Pinpoint the cell where the given text exists, returning its (x, y) midpoint coordinate. 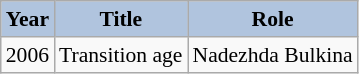
Year (28, 19)
2006 (28, 55)
Role (273, 19)
Nadezhda Bulkina (273, 55)
Transition age (120, 55)
Title (120, 19)
